Output the (x, y) coordinate of the center of the cell containing the given text.  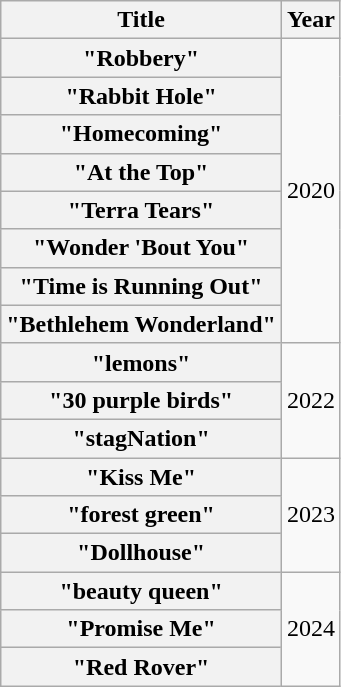
"Promise Me" (142, 629)
"Bethlehem Wonderland" (142, 324)
"At the Top" (142, 172)
2024 (310, 629)
Year (310, 20)
2023 (310, 515)
"lemons" (142, 362)
"Dollhouse" (142, 553)
"Kiss Me" (142, 477)
2020 (310, 191)
"Robbery" (142, 58)
"Time is Running Out" (142, 286)
"Wonder 'Bout You" (142, 248)
"Rabbit Hole" (142, 96)
2022 (310, 400)
"beauty queen" (142, 591)
Title (142, 20)
"Red Rover" (142, 667)
"30 purple birds" (142, 400)
"Homecoming" (142, 134)
"stagNation" (142, 438)
"forest green" (142, 515)
"Terra Tears" (142, 210)
